Extract the (x, y) coordinate from the center of the cell holding the provided text.  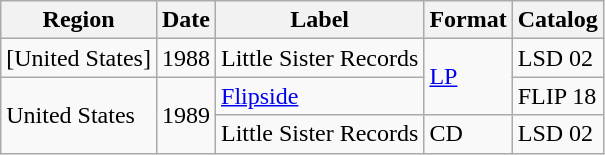
Catalog (558, 20)
CD (468, 134)
Label (320, 20)
Region (79, 20)
FLIP 18 (558, 96)
Flipside (320, 96)
LP (468, 77)
Date (186, 20)
United States (79, 115)
1989 (186, 115)
1988 (186, 58)
[United States] (79, 58)
Format (468, 20)
